Pinpoint the cell where the given text exists, returning its [x, y] midpoint coordinate. 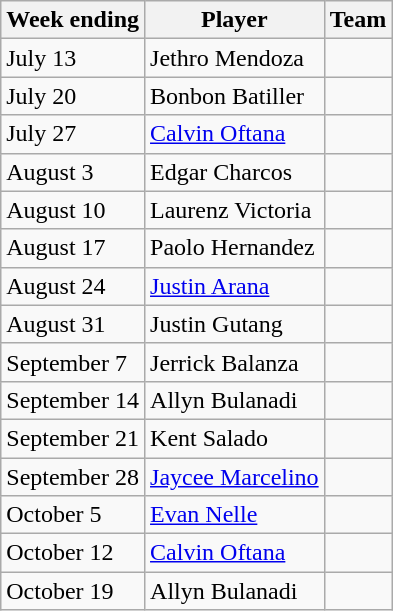
September 28 [73, 477]
August 17 [73, 248]
Jaycee Marcelino [235, 477]
July 20 [73, 96]
September 14 [73, 400]
Bonbon Batiller [235, 96]
Player [235, 20]
Paolo Hernandez [235, 248]
Team [358, 20]
August 10 [73, 210]
October 12 [73, 553]
October 19 [73, 591]
Evan Nelle [235, 515]
Justin Gutang [235, 324]
Kent Salado [235, 438]
Jethro Mendoza [235, 58]
August 3 [73, 172]
Jerrick Balanza [235, 362]
Edgar Charcos [235, 172]
September 7 [73, 362]
July 13 [73, 58]
Laurenz Victoria [235, 210]
Week ending [73, 20]
October 5 [73, 515]
August 24 [73, 286]
Justin Arana [235, 286]
July 27 [73, 134]
September 21 [73, 438]
August 31 [73, 324]
